For the text-containing cell, return its midpoint in [x, y] coordinate format. 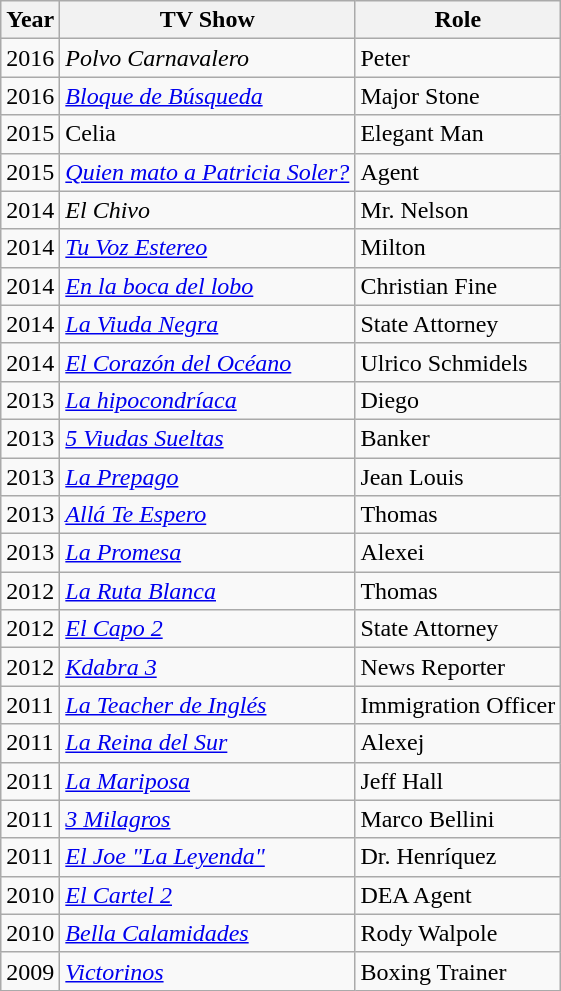
La Mariposa [208, 781]
La Promesa [208, 553]
Immigration Officer [458, 705]
Christian Fine [458, 286]
Role [458, 20]
Year [30, 20]
Alexei [458, 553]
La hipocondríaca [208, 400]
TV Show [208, 20]
2009 [30, 971]
Agent [458, 172]
DEA Agent [458, 895]
En la boca del lobo [208, 286]
El Cartel 2 [208, 895]
Tu Voz Estereo [208, 248]
Ulrico Schmidels [458, 362]
3 Milagros [208, 819]
5 Viudas Sueltas [208, 438]
Dr. Henríquez [458, 857]
Peter [458, 58]
El Corazón del Océano [208, 362]
La Reina del Sur [208, 743]
Allá Te Espero [208, 515]
La Viuda Negra [208, 324]
Rody Walpole [458, 933]
Celia [208, 134]
Elegant Man [458, 134]
Quien mato a Patricia Soler? [208, 172]
Banker [458, 438]
Jean Louis [458, 477]
Boxing Trainer [458, 971]
La Teacher de Inglés [208, 705]
La Prepago [208, 477]
Diego [458, 400]
El Joe "La Leyenda" [208, 857]
Mr. Nelson [458, 210]
La Ruta Blanca [208, 591]
Kdabra 3 [208, 667]
Polvo Carnavalero [208, 58]
El Chivo [208, 210]
Bella Calamidades [208, 933]
Major Stone [458, 96]
Jeff Hall [458, 781]
Marco Bellini [458, 819]
Bloque de Búsqueda [208, 96]
Milton [458, 248]
News Reporter [458, 667]
Victorinos [208, 971]
El Capo 2 [208, 629]
Alexej [458, 743]
